Detect which cell encompasses the target text, then output its [X, Y] center coordinate. 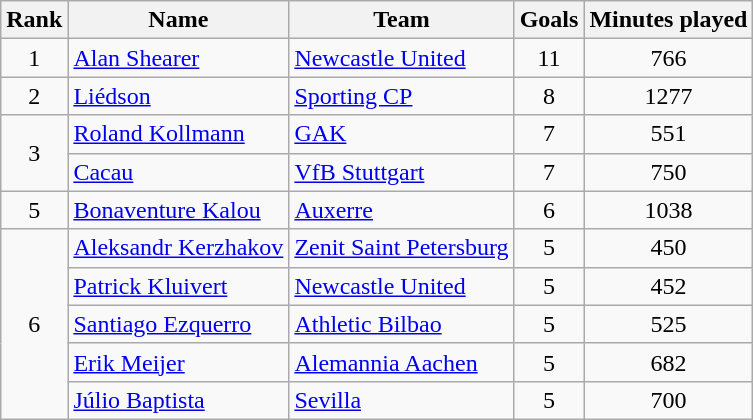
450 [668, 248]
2 [34, 96]
Minutes played [668, 20]
Roland Kollmann [178, 134]
Athletic Bilbao [402, 324]
525 [668, 324]
VfB Stuttgart [402, 172]
Patrick Kluivert [178, 286]
Aleksandr Kerzhakov [178, 248]
11 [549, 58]
Júlio Baptista [178, 400]
Erik Meijer [178, 362]
766 [668, 58]
Bonaventure Kalou [178, 210]
750 [668, 172]
Cacau [178, 172]
1277 [668, 96]
Alan Shearer [178, 58]
551 [668, 134]
3 [34, 153]
700 [668, 400]
Goals [549, 20]
Sevilla [402, 400]
682 [668, 362]
8 [549, 96]
Rank [34, 20]
GAK [402, 134]
452 [668, 286]
Sporting CP [402, 96]
Liédson [178, 96]
Santiago Ezquerro [178, 324]
Name [178, 20]
Alemannia Aachen [402, 362]
1038 [668, 210]
1 [34, 58]
Zenit Saint Petersburg [402, 248]
Auxerre [402, 210]
Team [402, 20]
